Return the (x, y) coordinate for the center point of the cell that contains the specified text.  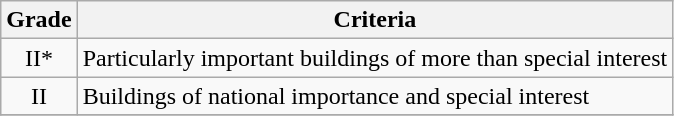
II* (39, 58)
Criteria (375, 20)
Buildings of national importance and special interest (375, 96)
Grade (39, 20)
II (39, 96)
Particularly important buildings of more than special interest (375, 58)
